Return the [x, y] coordinate for the center point of the cell that contains the specified text.  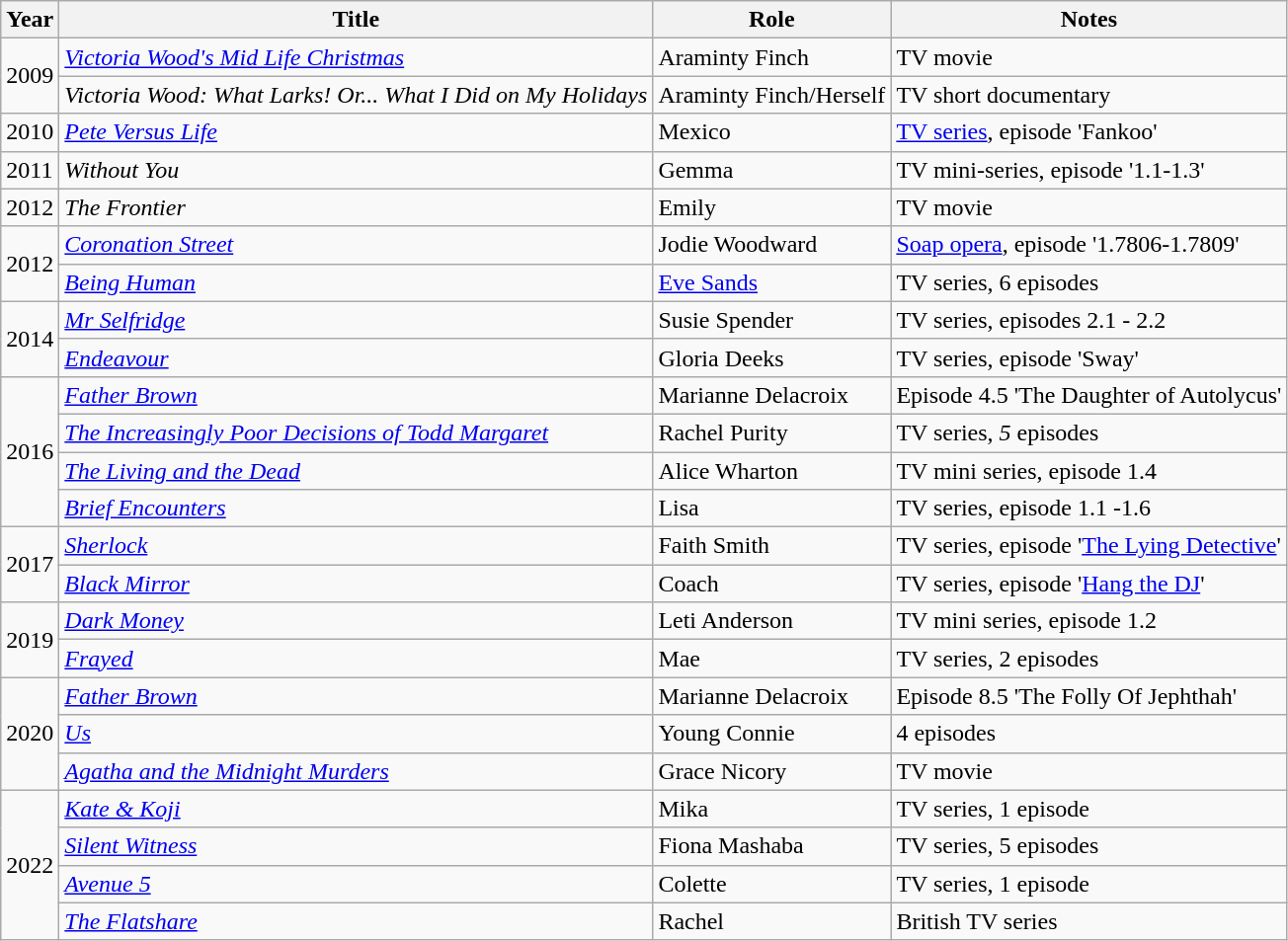
TV series, 6 episodes [1088, 282]
2020 [30, 734]
Eve Sands [772, 282]
Kate & Koji [356, 809]
2009 [30, 76]
Year [30, 20]
The Living and the Dead [356, 471]
Gloria Deeks [772, 357]
Colette [772, 884]
2010 [30, 132]
Endeavour [356, 357]
British TV series [1088, 921]
Alice Wharton [772, 471]
Dark Money [356, 621]
Rachel [772, 921]
TV mini series, episode 1.4 [1088, 471]
2022 [30, 865]
Agatha and the Midnight Murders [356, 771]
Mr Selfridge [356, 320]
Soap opera, episode '1.7806-1.7809' [1088, 245]
TV series, episode 'Hang the DJ' [1088, 584]
Episode 8.5 'The Folly Of Jephthah' [1088, 696]
2011 [30, 170]
TV short documentary [1088, 95]
The Increasingly Poor Decisions of Todd Margaret [356, 432]
Faith Smith [772, 546]
Black Mirror [356, 584]
2017 [30, 565]
TV mini-series, episode '1.1-1.3' [1088, 170]
Brief Encounters [356, 509]
Coronation Street [356, 245]
The Frontier [356, 207]
Grace Nicory [772, 771]
2019 [30, 640]
Araminty Finch/Herself [772, 95]
Mexico [772, 132]
Rachel Purity [772, 432]
Role [772, 20]
TV series, episode 'The Lying Detective' [1088, 546]
Pete Versus Life [356, 132]
Sherlock [356, 546]
4 episodes [1088, 734]
Title [356, 20]
2016 [30, 451]
TV mini series, episode 1.2 [1088, 621]
Episode 4.5 'The Daughter of Autolycus' [1088, 395]
Susie Spender [772, 320]
Being Human [356, 282]
TV series, episode 'Sway' [1088, 357]
Araminty Finch [772, 57]
Frayed [356, 659]
Notes [1088, 20]
Victoria Wood's Mid Life Christmas [356, 57]
Coach [772, 584]
Mae [772, 659]
Without You [356, 170]
The Flatshare [356, 921]
Victoria Wood: What Larks! Or... What I Did on My Holidays [356, 95]
Silent Witness [356, 846]
Mika [772, 809]
Lisa [772, 509]
TV series, 2 episodes [1088, 659]
TV series, episodes 2.1 - 2.2 [1088, 320]
Jodie Woodward [772, 245]
Us [356, 734]
Emily [772, 207]
Gemma [772, 170]
2014 [30, 339]
Leti Anderson [772, 621]
TV series, episode 1.1 -1.6 [1088, 509]
Fiona Mashaba [772, 846]
TV series, episode 'Fankoo' [1088, 132]
Young Connie [772, 734]
Avenue 5 [356, 884]
